For the text-containing cell, return its midpoint in [X, Y] coordinate format. 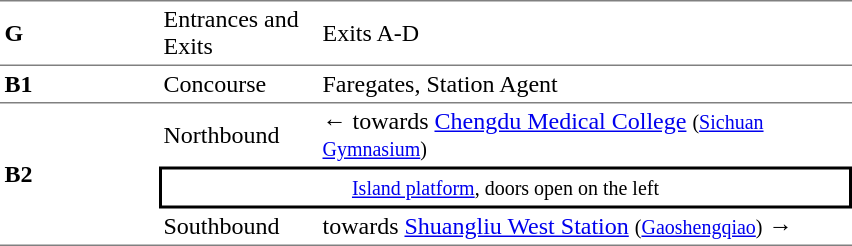
Entrances and Exits [238, 33]
towards Shuangliu West Station (Gaoshengqiao) → [585, 227]
Island platform, doors open on the left [506, 187]
Northbound [238, 136]
Southbound [238, 227]
Concourse [238, 85]
← towards Chengdu Medical College (Sichuan Gymnasium) [585, 136]
G [80, 33]
Exits A-D [585, 33]
Faregates, Station Agent [585, 85]
B1 [80, 85]
B2 [80, 175]
